For the text-containing cell, return its midpoint in [x, y] coordinate format. 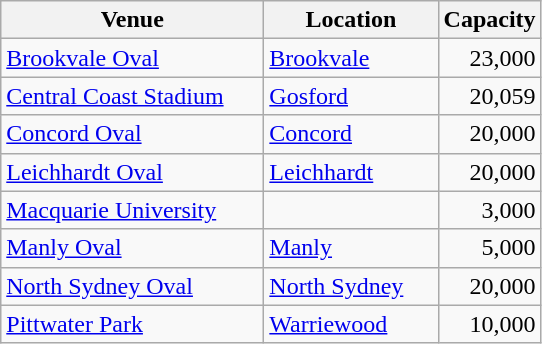
Brookvale [351, 58]
Brookvale Oval [132, 58]
5,000 [490, 248]
Warriewood [351, 324]
Manly Oval [132, 248]
Capacity [490, 20]
Gosford [351, 96]
23,000 [490, 58]
3,000 [490, 210]
North Sydney Oval [132, 286]
Manly [351, 248]
Venue [132, 20]
Pittwater Park [132, 324]
20,059 [490, 96]
Location [351, 20]
Concord [351, 134]
Central Coast Stadium [132, 96]
Concord Oval [132, 134]
North Sydney [351, 286]
Leichhardt Oval [132, 172]
10,000 [490, 324]
Macquarie University [132, 210]
Leichhardt [351, 172]
